Pinpoint the cell where the given text exists, returning its (X, Y) midpoint coordinate. 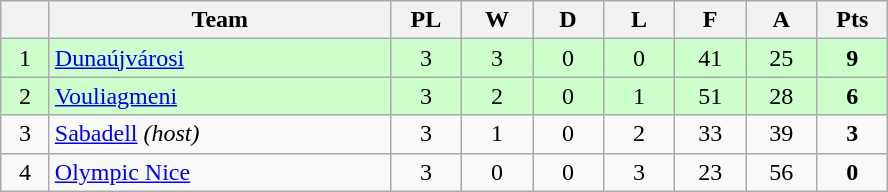
41 (710, 58)
25 (782, 58)
D (568, 20)
33 (710, 134)
23 (710, 172)
9 (852, 58)
39 (782, 134)
28 (782, 96)
56 (782, 172)
Team (220, 20)
L (640, 20)
W (496, 20)
51 (710, 96)
F (710, 20)
PL (426, 20)
Vouliagmeni (220, 96)
4 (26, 172)
A (782, 20)
6 (852, 96)
Pts (852, 20)
Sabadell (host) (220, 134)
Dunaújvárosi (220, 58)
Olympic Nice (220, 172)
